Find where the given text appears and provide that cell's center as (X, Y) coordinate. 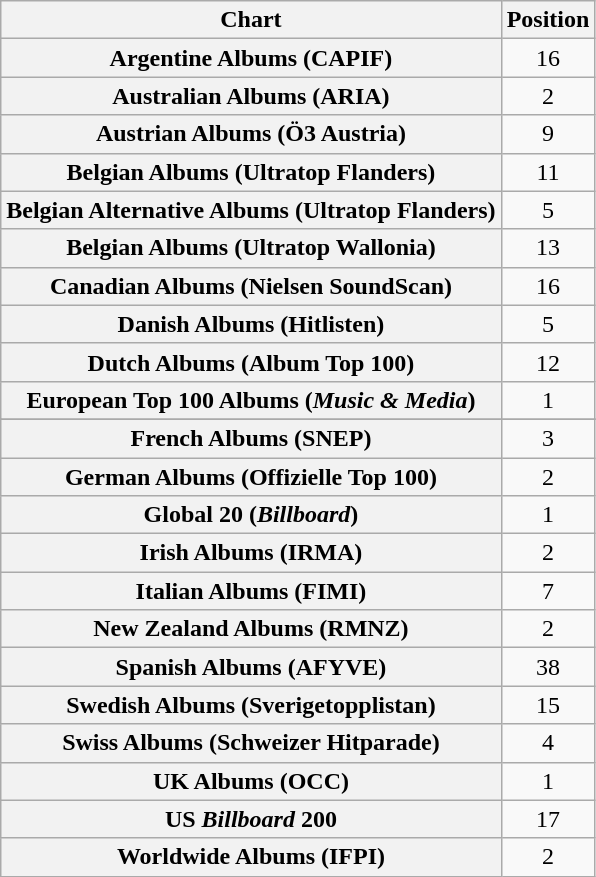
Australian Albums (ARIA) (251, 96)
Argentine Albums (CAPIF) (251, 58)
Chart (251, 20)
Swiss Albums (Schweizer Hitparade) (251, 743)
Italian Albums (FIMI) (251, 591)
15 (548, 705)
4 (548, 743)
Danish Albums (Hitlisten) (251, 324)
Belgian Albums (Ultratop Wallonia) (251, 248)
Global 20 (Billboard) (251, 515)
UK Albums (OCC) (251, 781)
French Albums (SNEP) (251, 438)
Position (548, 20)
38 (548, 667)
Austrian Albums (Ö3 Austria) (251, 134)
Swedish Albums (Sverigetopplistan) (251, 705)
US Billboard 200 (251, 819)
3 (548, 438)
Dutch Albums (Album Top 100) (251, 362)
Belgian Albums (Ultratop Flanders) (251, 172)
Worldwide Albums (IFPI) (251, 857)
7 (548, 591)
New Zealand Albums (RMNZ) (251, 629)
European Top 100 Albums (Music & Media) (251, 400)
Irish Albums (IRMA) (251, 553)
Canadian Albums (Nielsen SoundScan) (251, 286)
13 (548, 248)
Spanish Albums (AFYVE) (251, 667)
17 (548, 819)
Belgian Alternative Albums (Ultratop Flanders) (251, 210)
German Albums (Offizielle Top 100) (251, 477)
12 (548, 362)
11 (548, 172)
9 (548, 134)
